Search for the cell housing the specified text and yield its (x, y) center coordinate. 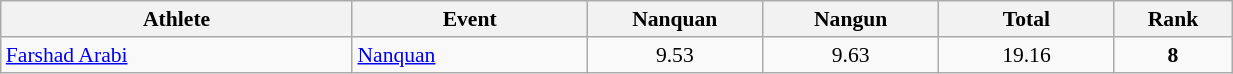
Total (1027, 19)
Athlete (177, 19)
Event (469, 19)
8 (1172, 55)
Rank (1172, 19)
Nangun (851, 19)
9.53 (675, 55)
19.16 (1027, 55)
9.63 (851, 55)
Farshad Arabi (177, 55)
